Detect which cell encompasses the target text, then output its [x, y] center coordinate. 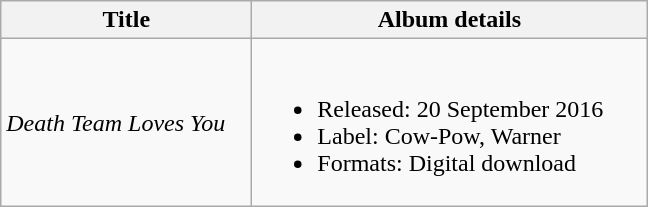
Title [126, 20]
Released: 20 September 2016Label: Cow-Pow, WarnerFormats: Digital download [450, 122]
Death Team Loves You [126, 122]
Album details [450, 20]
